Pinpoint the cell where the given text exists, returning its [X, Y] midpoint coordinate. 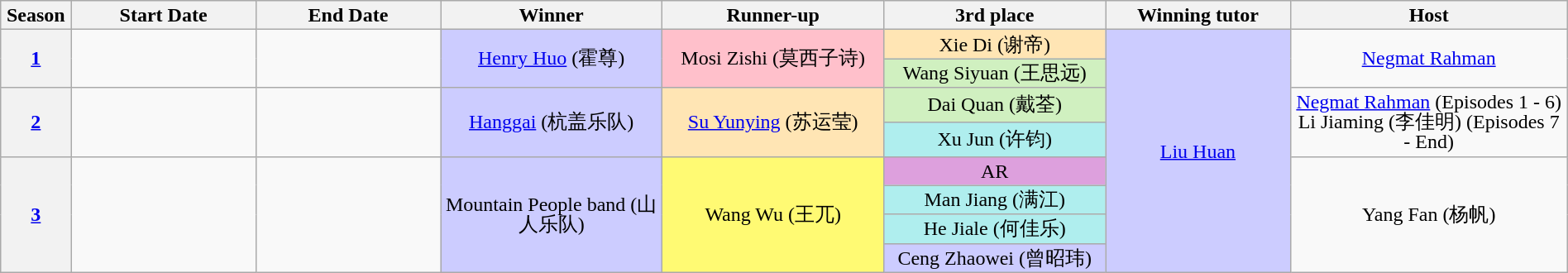
Xu Jun (许钧) [995, 139]
Mosi Zishi (莫西子诗) [773, 59]
Mountain People band (山人乐队) [552, 214]
1 [36, 59]
Henry Huo (霍尊) [552, 59]
AR [995, 170]
Ceng Zhaowei (曾昭玮) [995, 258]
Su Yunying (苏运莹) [773, 122]
Runner-up [773, 15]
Yang Fan (杨帆) [1429, 214]
3 [36, 214]
3rd place [995, 15]
2 [36, 122]
Winning tutor [1198, 15]
Hanggai (杭盖乐队) [552, 122]
Start Date [164, 15]
Wang Siyuan (王思远) [995, 73]
Xie Di (谢帝) [995, 45]
Dai Quan (戴荃) [995, 105]
Man Jiang (满江) [995, 200]
Wang Wu (王兀) [773, 214]
Winner [552, 15]
Season [36, 15]
Host [1429, 15]
Negmat Rahman (Episodes 1 - 6)Li Jiaming (李佳明) (Episodes 7 - End) [1429, 122]
He Jiale (何佳乐) [995, 228]
Negmat Rahman [1429, 59]
Liu Huan [1198, 151]
End Date [347, 15]
